Provide the (x, y) coordinate of the cell's center where the given text is located.  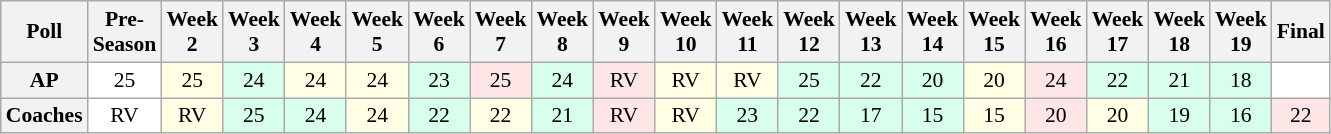
18 (1241, 80)
Week3 (254, 32)
Week13 (871, 32)
17 (871, 116)
Week18 (1179, 32)
AP (44, 80)
Week12 (809, 32)
Final (1301, 32)
Week16 (1056, 32)
Week9 (624, 32)
Week10 (686, 32)
Week4 (316, 32)
Coaches (44, 116)
Week2 (192, 32)
Week5 (377, 32)
Week8 (562, 32)
16 (1241, 116)
19 (1179, 116)
Week14 (933, 32)
Week7 (501, 32)
Poll (44, 32)
Week17 (1118, 32)
Week11 (748, 32)
Week19 (1241, 32)
Week6 (439, 32)
Pre-Season (125, 32)
Week15 (994, 32)
